Search for the cell housing the specified text and yield its (X, Y) center coordinate. 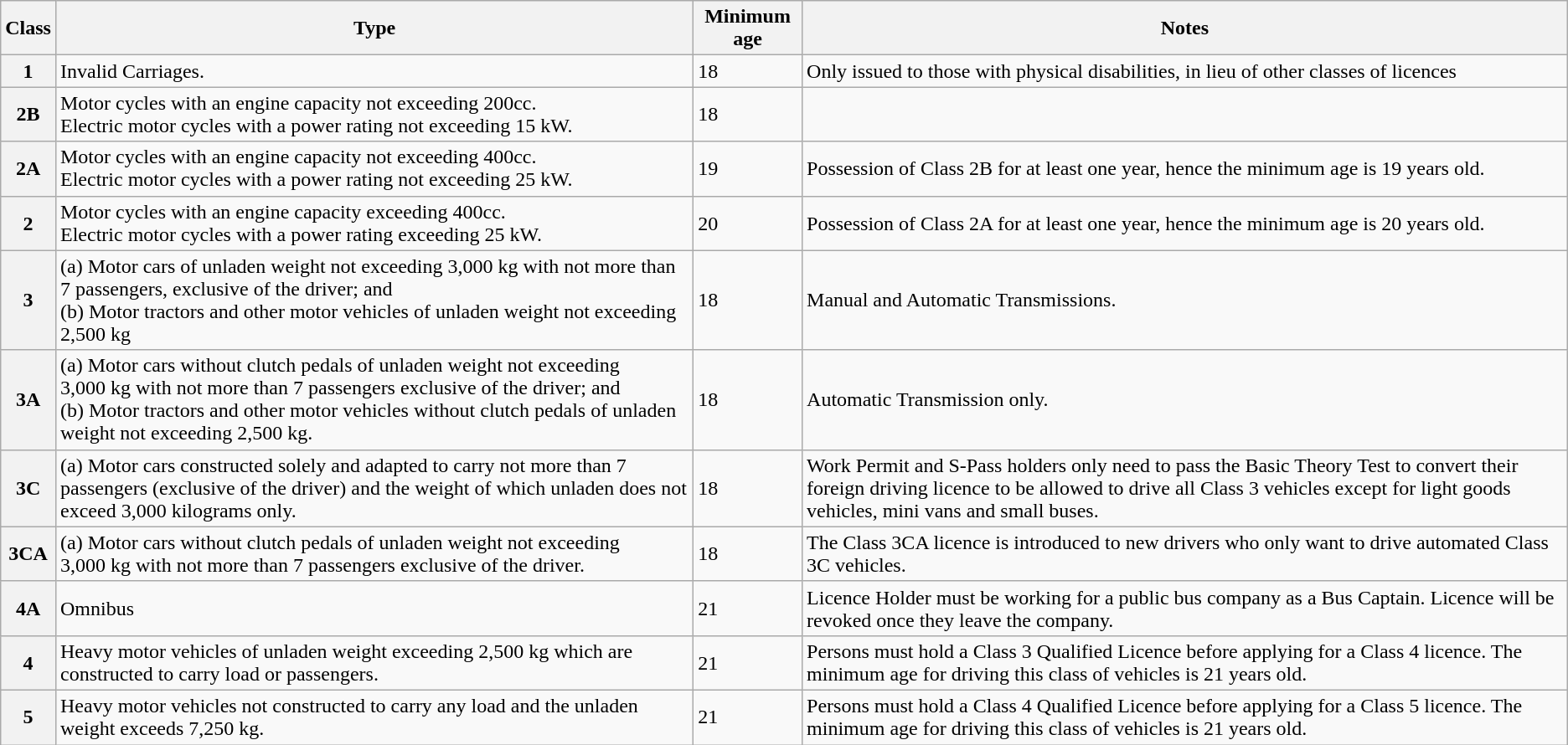
Heavy motor vehicles not constructed to carry any load and the unladen weight exceeds 7,250 kg. (374, 717)
Only issued to those with physical disabilities, in lieu of other classes of licences (1185, 71)
3C (28, 488)
Class (28, 28)
3A (28, 400)
19 (748, 169)
Notes (1185, 28)
Manual and Automatic Transmissions. (1185, 300)
2A (28, 169)
The Class 3CA licence is introduced to new drivers who only want to drive automated Class 3C vehicles. (1185, 554)
Motor cycles with an engine capacity exceeding 400cc.Electric motor cycles with a power rating exceeding 25 kW. (374, 223)
Automatic Transmission only. (1185, 400)
Possession of Class 2A for at least one year, hence the minimum age is 20 years old. (1185, 223)
20 (748, 223)
Licence Holder must be working for a public bus company as a Bus Captain. Licence will be revoked once they leave the company. (1185, 608)
Motor cycles with an engine capacity not exceeding 400cc.Electric motor cycles with a power rating not exceeding 25 kW. (374, 169)
(a) Motor cars without clutch pedals of unladen weight not exceeding 3,000 kg with not more than 7 passengers exclusive of the driver. (374, 554)
5 (28, 717)
Heavy motor vehicles of unladen weight exceeding 2,500 kg which are constructed to carry load or passengers. (374, 663)
3CA (28, 554)
Omnibus (374, 608)
2B (28, 114)
3 (28, 300)
Possession of Class 2B for at least one year, hence the minimum age is 19 years old. (1185, 169)
Minimum age (748, 28)
Type (374, 28)
Invalid Carriages. (374, 71)
Motor cycles with an engine capacity not exceeding 200cc.Electric motor cycles with a power rating not exceeding 15 kW. (374, 114)
4A (28, 608)
1 (28, 71)
4 (28, 663)
2 (28, 223)
